Pinpoint the cell where the given text exists, returning its [X, Y] midpoint coordinate. 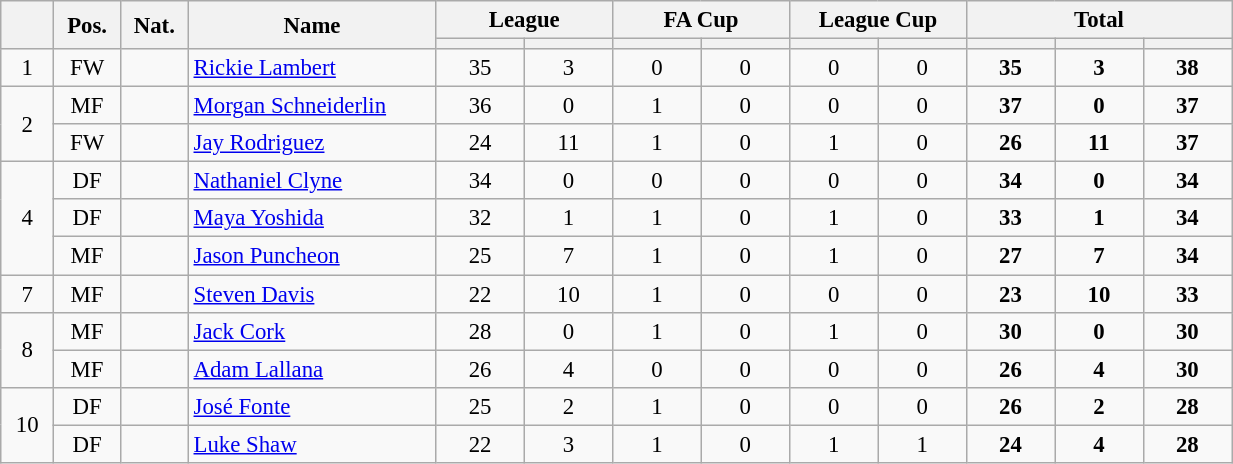
FA Cup [702, 20]
Steven Davis [312, 294]
23 [1010, 294]
Morgan Schneiderlin [312, 106]
Adam Lallana [312, 369]
Pos. [88, 25]
José Fonte [312, 406]
Jay Rodriguez [312, 143]
8 [28, 350]
27 [1010, 256]
League Cup [878, 20]
36 [480, 106]
Name [312, 25]
Nathaniel Clyne [312, 181]
Jack Cork [312, 331]
Jason Puncheon [312, 256]
League [524, 20]
38 [1188, 68]
Rickie Lambert [312, 68]
32 [480, 219]
Total [1098, 20]
Maya Yoshida [312, 219]
Luke Shaw [312, 444]
Nat. [154, 25]
